Provide the [X, Y] coordinate of the cell's center where the given text is located.  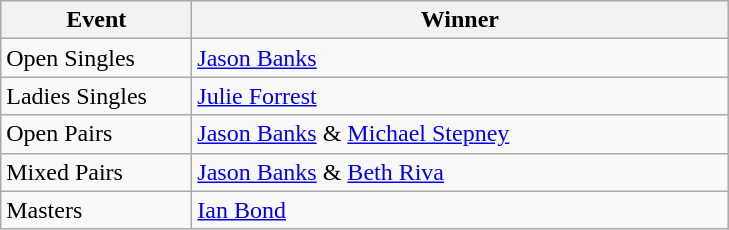
Event [96, 20]
Open Pairs [96, 134]
Jason Banks & Michael Stepney [460, 134]
Winner [460, 20]
Julie Forrest [460, 96]
Masters [96, 210]
Mixed Pairs [96, 172]
Ian Bond [460, 210]
Jason Banks & Beth Riva [460, 172]
Jason Banks [460, 58]
Ladies Singles [96, 96]
Open Singles [96, 58]
